Provide the [x, y] coordinate of the cell's center where the given text is located.  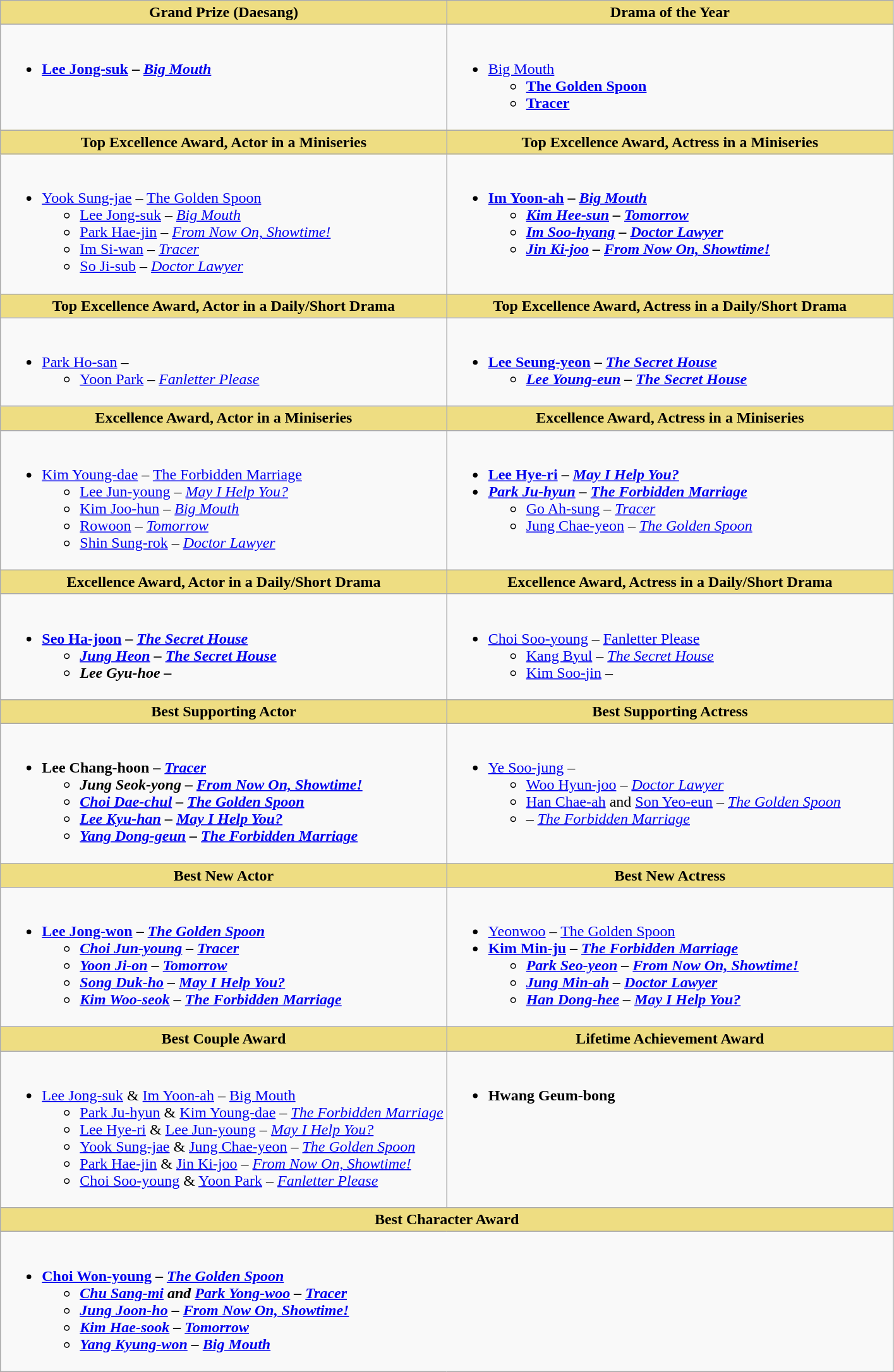
Lifetime Achievement Award [670, 1039]
Choi Soo-young – Fanletter PleaseKang Byul – The Secret HouseKim Soo-jin – [670, 647]
Top Excellence Award, Actress in a Daily/Short Drama [670, 306]
Kim Young-dae – The Forbidden MarriageLee Jun-young – May I Help You?Kim Joo-hun – Big MouthRowoon – TomorrowShin Sung-rok – Doctor Lawyer [224, 500]
Excellence Award, Actor in a Daily/Short Drama [224, 582]
Hwang Geum-bong [670, 1129]
Best Couple Award [224, 1039]
Grand Prize (Daesang) [224, 13]
Top Excellence Award, Actor in a Daily/Short Drama [224, 306]
Yook Sung-jae – The Golden SpoonLee Jong-suk – Big MouthPark Hae-jin – From Now On, Showtime!Im Si-wan – TracerSo Ji-sub – Doctor Lawyer [224, 224]
Best New Actor [224, 875]
Lee Jong-won – The Golden SpoonChoi Jun-young – TracerYoon Ji-on – TomorrowSong Duk-ho – May I Help You?Kim Woo-seok – The Forbidden Marriage [224, 958]
Top Excellence Award, Actor in a Miniseries [224, 142]
Seo Ha-joon – The Secret HouseJung Heon – The Secret HouseLee Gyu-hoe – [224, 647]
Best Character Award [447, 1220]
Top Excellence Award, Actress in a Miniseries [670, 142]
Lee Hye-ri – May I Help You?Park Ju-hyun – The Forbidden MarriageGo Ah-sung – TracerJung Chae-yeon – The Golden Spoon [670, 500]
Best Supporting Actor [224, 711]
Excellence Award, Actor in a Miniseries [224, 418]
Excellence Award, Actress in a Miniseries [670, 418]
Big MouthThe Golden SpoonTracer [670, 77]
Best New Actress [670, 875]
Drama of the Year [670, 13]
Im Yoon-ah – Big MouthKim Hee-sun – TomorrowIm Soo-hyang – Doctor LawyerJin Ki-joo – From Now On, Showtime! [670, 224]
Park Ho-san – Yoon Park – Fanletter Please [224, 362]
Lee Seung-yeon – The Secret HouseLee Young-eun – The Secret House [670, 362]
Best Supporting Actress [670, 711]
Lee Jong-suk – Big Mouth [224, 77]
Excellence Award, Actress in a Daily/Short Drama [670, 582]
Ye Soo-jung – Woo Hyun-joo – Doctor LawyerHan Chae-ah and Son Yeo-eun – The Golden Spoon – The Forbidden Marriage [670, 793]
